Determine the [x, y] coordinate at the center of the cell enclosing the given text.  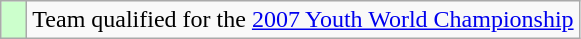
Team qualified for the 2007 Youth World Championship [303, 20]
